Determine the (X, Y) coordinate at the center of the cell enclosing the given text.  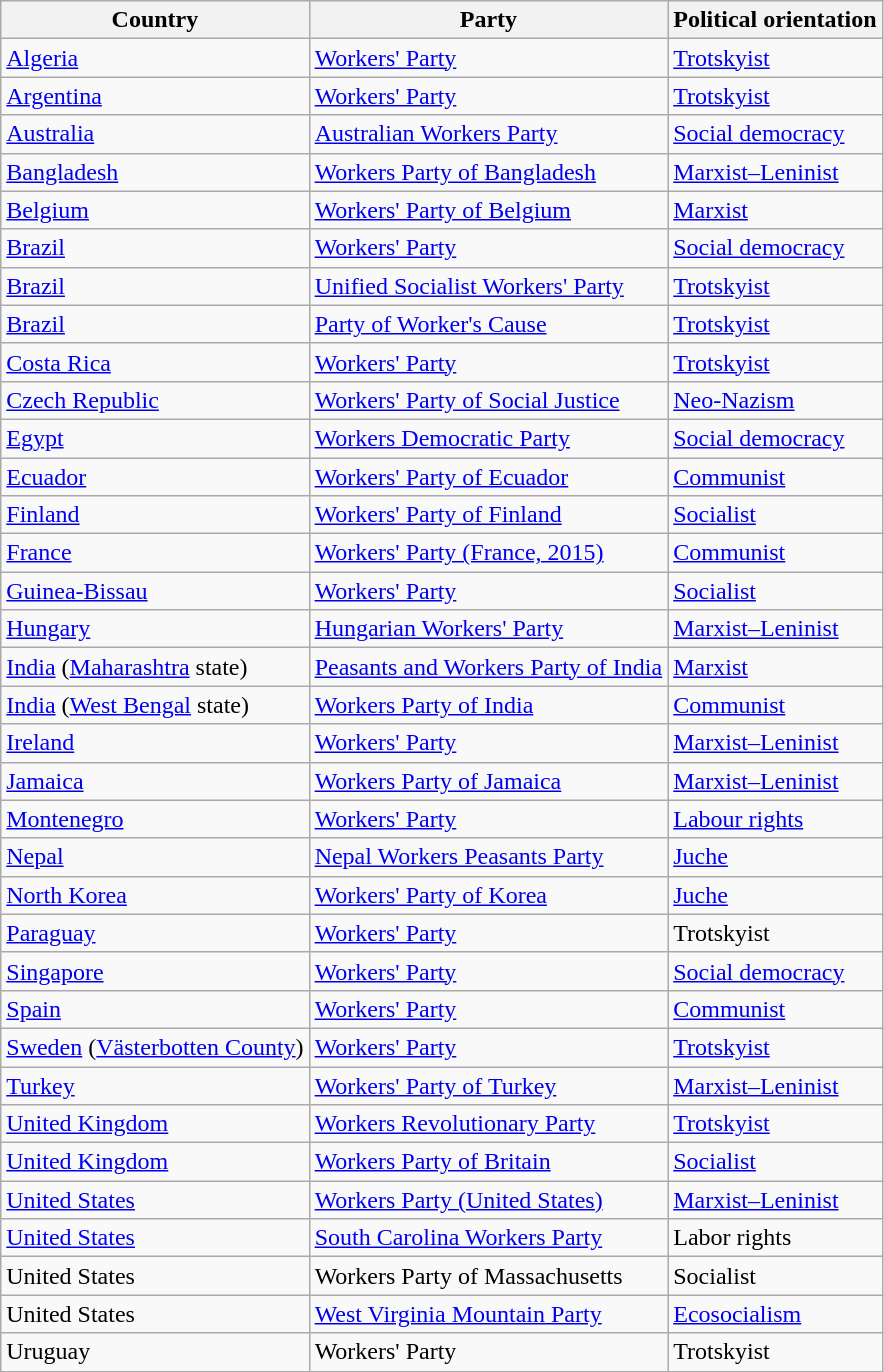
Singapore (155, 971)
Egypt (155, 438)
Australia (155, 134)
India (Maharashtra state) (155, 667)
Labor rights (775, 1238)
Workers Party of India (488, 705)
Political orientation (775, 20)
Party of Worker's Cause (488, 324)
South Carolina Workers Party (488, 1238)
Australian Workers Party (488, 134)
Labour rights (775, 819)
Ireland (155, 743)
Neo-Nazism (775, 400)
Sweden (Västerbotten County) (155, 1047)
Workers' Party (France, 2015) (488, 553)
Montenegro (155, 819)
Workers' Party of Social Justice (488, 400)
West Virginia Mountain Party (488, 1314)
North Korea (155, 895)
Ecuador (155, 477)
Nepal (155, 857)
Czech Republic (155, 400)
Peasants and Workers Party of India (488, 667)
Workers' Party of Belgium (488, 210)
Workers' Party of Turkey (488, 1085)
Party (488, 20)
Workers Party of Britain (488, 1162)
Workers Democratic Party (488, 438)
Workers Revolutionary Party (488, 1124)
Paraguay (155, 933)
Bangladesh (155, 172)
India (West Bengal state) (155, 705)
Unified Socialist Workers' Party (488, 286)
Workers Party of Bangladesh (488, 172)
Workers' Party of Ecuador (488, 477)
Uruguay (155, 1352)
Country (155, 20)
Algeria (155, 58)
Guinea-Bissau (155, 591)
Finland (155, 515)
Ecosocialism (775, 1314)
Argentina (155, 96)
Workers' Party of Korea (488, 895)
Workers Party of Jamaica (488, 781)
Workers Party (United States) (488, 1200)
Belgium (155, 210)
France (155, 553)
Hungary (155, 629)
Jamaica (155, 781)
Nepal Workers Peasants Party (488, 857)
Workers Party of Massachusetts (488, 1276)
Costa Rica (155, 362)
Turkey (155, 1085)
Spain (155, 1009)
Workers' Party of Finland (488, 515)
Hungarian Workers' Party (488, 629)
